Scan for the cell matching the given text and deliver its (x, y) coordinate at center. 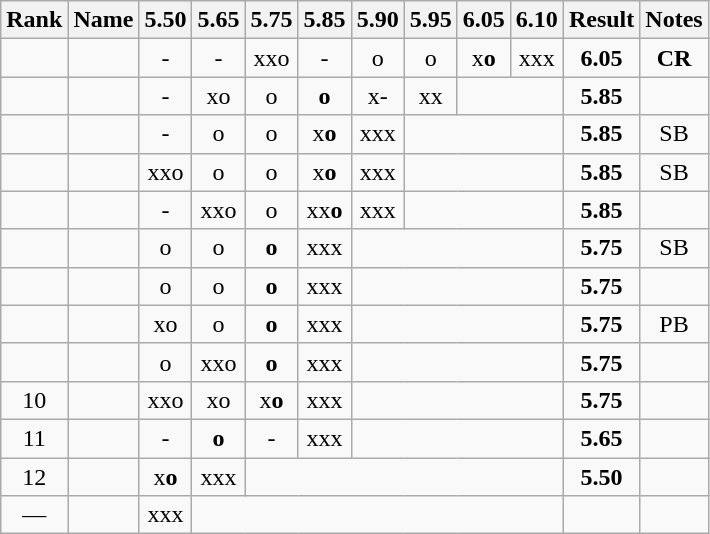
11 (34, 438)
10 (34, 400)
Notes (674, 20)
12 (34, 477)
6.10 (536, 20)
Result (601, 20)
xx (430, 96)
Name (104, 20)
CR (674, 58)
5.90 (378, 20)
PB (674, 324)
— (34, 515)
5.95 (430, 20)
Rank (34, 20)
x- (378, 96)
